Determine the (x, y) coordinate at the center of the cell enclosing the given text.  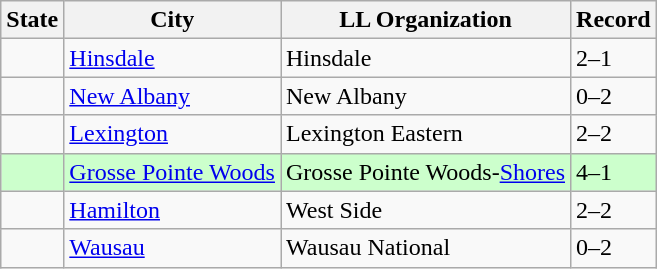
West Side (425, 210)
4–1 (614, 172)
2–1 (614, 58)
Grosse Pointe Woods-Shores (425, 172)
State (32, 20)
Lexington (172, 134)
LL Organization (425, 20)
Lexington Eastern (425, 134)
City (172, 20)
Grosse Pointe Woods (172, 172)
Record (614, 20)
Hamilton (172, 210)
Wausau (172, 248)
Wausau National (425, 248)
